Identify which cell holds the provided text, then report its (X, Y) central coordinate. 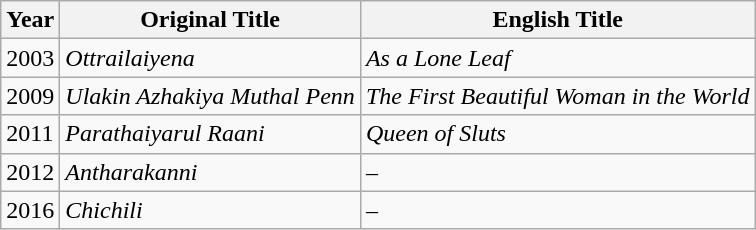
2009 (30, 96)
Chichili (210, 210)
Year (30, 20)
The First Beautiful Woman in the World (558, 96)
Parathaiyarul Raani (210, 134)
English Title (558, 20)
2003 (30, 58)
Ulakin Azhakiya Muthal Penn (210, 96)
2011 (30, 134)
As a Lone Leaf (558, 58)
Queen of Sluts (558, 134)
2016 (30, 210)
2012 (30, 172)
Antharakanni (210, 172)
Ottrailaiyena (210, 58)
Original Title (210, 20)
